Search for the cell housing the specified text and yield its (x, y) center coordinate. 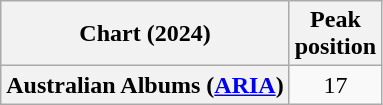
Chart (2024) (145, 34)
Australian Albums (ARIA) (145, 85)
17 (335, 85)
Peakposition (335, 34)
